Find where the given text appears and provide that cell's center as (X, Y) coordinate. 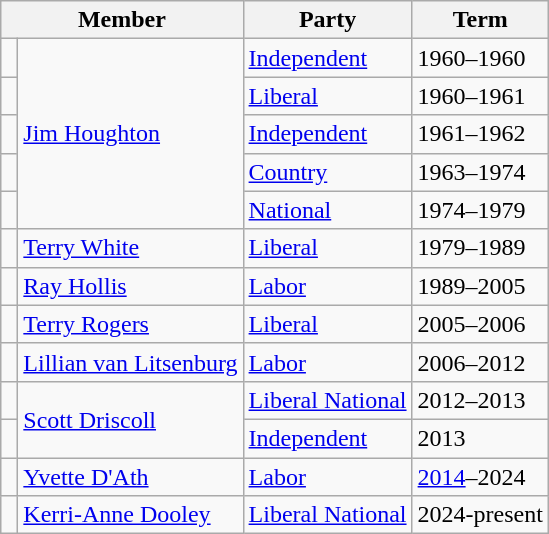
Party (328, 20)
1963–1974 (480, 172)
1989–2005 (480, 286)
National (328, 210)
2012–2013 (480, 400)
2014–2024 (480, 477)
2006–2012 (480, 362)
Jim Houghton (130, 134)
Kerri-Anne Dooley (130, 515)
1961–1962 (480, 134)
2013 (480, 438)
2024-present (480, 515)
2005–2006 (480, 324)
1960–1961 (480, 96)
Scott Driscoll (130, 419)
Ray Hollis (130, 286)
1974–1979 (480, 210)
1979–1989 (480, 248)
Terry White (130, 248)
Terry Rogers (130, 324)
Term (480, 20)
1960–1960 (480, 58)
Lillian van Litsenburg (130, 362)
Member (122, 20)
Country (328, 172)
Yvette D'Ath (130, 477)
